Extract the [X, Y] coordinate from the center of the cell holding the provided text.  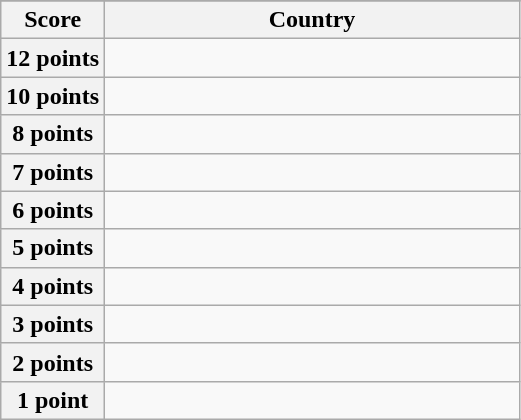
Country [312, 20]
4 points [53, 286]
Score [53, 20]
12 points [53, 58]
6 points [53, 210]
3 points [53, 324]
10 points [53, 96]
7 points [53, 172]
5 points [53, 248]
2 points [53, 362]
8 points [53, 134]
1 point [53, 400]
